For the text-containing cell, return its midpoint in [x, y] coordinate format. 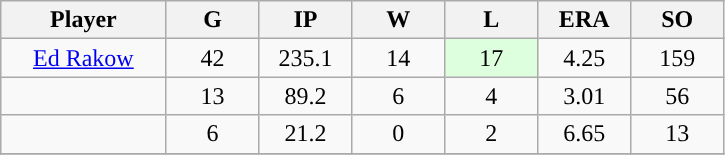
17 [492, 58]
235.1 [306, 58]
Ed Rakow [84, 58]
159 [678, 58]
89.2 [306, 96]
3.01 [584, 96]
6.65 [584, 134]
42 [212, 58]
W [398, 20]
ERA [584, 20]
4 [492, 96]
0 [398, 134]
2 [492, 134]
4.25 [584, 58]
SO [678, 20]
21.2 [306, 134]
56 [678, 96]
G [212, 20]
L [492, 20]
Player [84, 20]
14 [398, 58]
IP [306, 20]
